Find where the given text appears and provide that cell's center as [X, Y] coordinate. 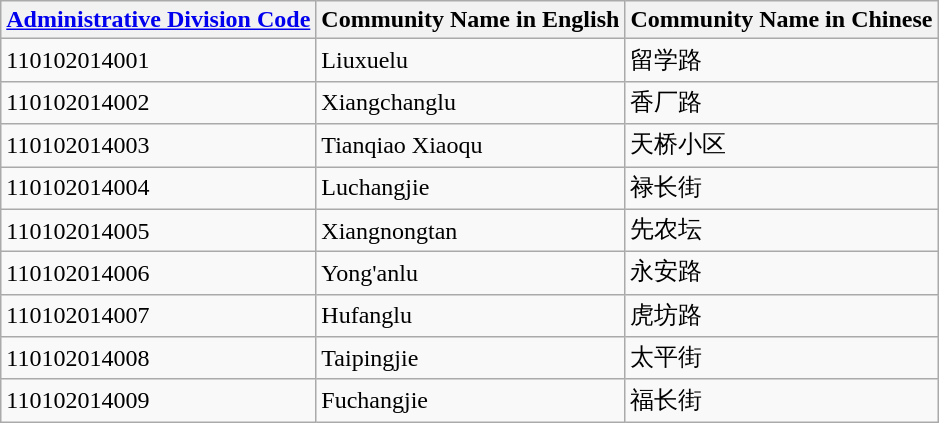
Community Name in Chinese [782, 20]
Yong'anlu [470, 274]
110102014004 [158, 188]
Luchangjie [470, 188]
Tianqiao Xiaoqu [470, 146]
Hufanglu [470, 316]
太平街 [782, 358]
香厂路 [782, 102]
禄长街 [782, 188]
Fuchangjie [470, 400]
110102014003 [158, 146]
Xiangnongtan [470, 230]
110102014006 [158, 274]
Xiangchanglu [470, 102]
虎坊路 [782, 316]
110102014008 [158, 358]
110102014001 [158, 60]
天桥小区 [782, 146]
留学路 [782, 60]
Taipingjie [470, 358]
Liuxuelu [470, 60]
110102014005 [158, 230]
福长街 [782, 400]
110102014009 [158, 400]
先农坛 [782, 230]
永安路 [782, 274]
110102014007 [158, 316]
Administrative Division Code [158, 20]
Community Name in English [470, 20]
110102014002 [158, 102]
